Provide the (x, y) coordinate of the cell's center where the given text is located.  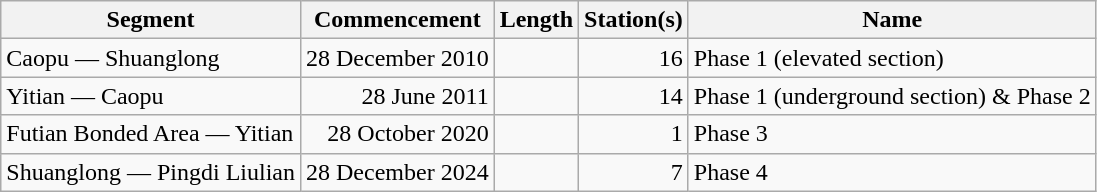
Length (536, 20)
Segment (151, 20)
Phase 1 (underground section) & Phase 2 (892, 96)
Yitian — Caopu (151, 96)
28 December 2010 (397, 58)
28 October 2020 (397, 134)
28 June 2011 (397, 96)
Name (892, 20)
1 (634, 134)
Phase 3 (892, 134)
Phase 1 (elevated section) (892, 58)
Caopu — Shuanglong (151, 58)
Futian Bonded Area — Yitian (151, 134)
Station(s) (634, 20)
Commencement (397, 20)
14 (634, 96)
Phase 4 (892, 172)
28 December 2024 (397, 172)
16 (634, 58)
Shuanglong — Pingdi Liulian (151, 172)
7 (634, 172)
